Search for the cell housing the specified text and yield its (X, Y) center coordinate. 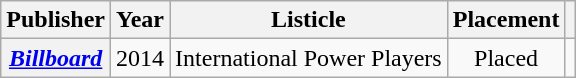
Year (140, 20)
Placed (506, 58)
2014 (140, 58)
Placement (506, 20)
Billboard (56, 58)
Listicle (309, 20)
Publisher (56, 20)
International Power Players (309, 58)
